Identify which cell holds the provided text, then report its (X, Y) central coordinate. 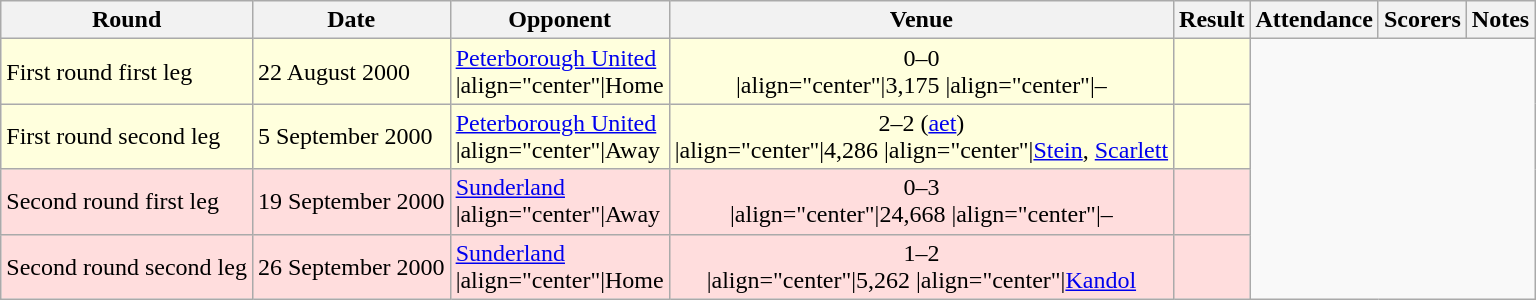
Sunderland|align="center"|Home (560, 266)
26 September 2000 (351, 266)
Sunderland|align="center"|Away (560, 202)
22 August 2000 (351, 72)
Second round second leg (127, 266)
2–2 (aet)|align="center"|4,286 |align="center"|Stein, Scarlett (921, 136)
1–2|align="center"|5,262 |align="center"|Kandol (921, 266)
19 September 2000 (351, 202)
Venue (921, 20)
0–3|align="center"|24,668 |align="center"|– (921, 202)
Notes (1500, 20)
Result (1212, 20)
Round (127, 20)
Second round first leg (127, 202)
First round first leg (127, 72)
Peterborough United|align="center"|Home (560, 72)
Date (351, 20)
Peterborough United|align="center"|Away (560, 136)
0–0|align="center"|3,175 |align="center"|– (921, 72)
5 September 2000 (351, 136)
Opponent (560, 20)
First round second leg (127, 136)
Scorers (1422, 20)
Attendance (1314, 20)
